Extract the [X, Y] coordinate from the center of the cell holding the provided text.  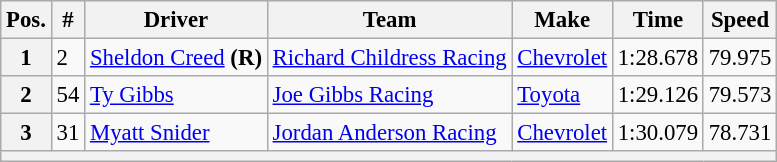
1:29.126 [658, 95]
Myatt Snider [176, 133]
Joe Gibbs Racing [390, 95]
Driver [176, 20]
Richard Childress Racing [390, 58]
31 [68, 133]
Time [658, 20]
Toyota [562, 95]
1 [26, 58]
1:30.079 [658, 133]
79.573 [740, 95]
Pos. [26, 20]
78.731 [740, 133]
# [68, 20]
1:28.678 [658, 58]
Sheldon Creed (R) [176, 58]
79.975 [740, 58]
Team [390, 20]
Speed [740, 20]
Ty Gibbs [176, 95]
Make [562, 20]
54 [68, 95]
3 [26, 133]
Jordan Anderson Racing [390, 133]
